Determine the (X, Y) coordinate at the center of the cell enclosing the given text.  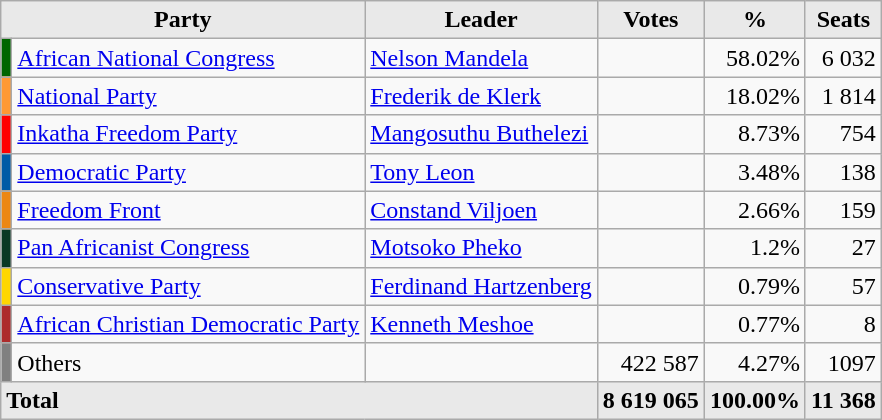
8.73% (754, 134)
1 814 (843, 96)
0.79% (754, 286)
Nelson Mandela (482, 58)
3.48% (754, 172)
Constand Viljoen (482, 210)
Frederik de Klerk (482, 96)
58.02% (754, 58)
27 (843, 248)
18.02% (754, 96)
100.00% (754, 400)
Mangosuthu Buthelezi (482, 134)
0.77% (754, 324)
Freedom Front (188, 210)
Pan Africanist Congress (188, 248)
Total (300, 400)
Others (188, 362)
8 (843, 324)
Leader (482, 20)
Party (183, 20)
Votes (650, 20)
Seats (843, 20)
11 368 (843, 400)
8 619 065 (650, 400)
57 (843, 286)
Conservative Party (188, 286)
754 (843, 134)
Kenneth Meshoe (482, 324)
1097 (843, 362)
1.2% (754, 248)
African National Congress (188, 58)
Motsoko Pheko (482, 248)
4.27% (754, 362)
Inkatha Freedom Party (188, 134)
6 032 (843, 58)
159 (843, 210)
Democratic Party (188, 172)
National Party (188, 96)
422 587 (650, 362)
Ferdinand Hartzenberg (482, 286)
African Christian Democratic Party (188, 324)
2.66% (754, 210)
Tony Leon (482, 172)
138 (843, 172)
% (754, 20)
